Search for the cell housing the specified text and yield its [x, y] center coordinate. 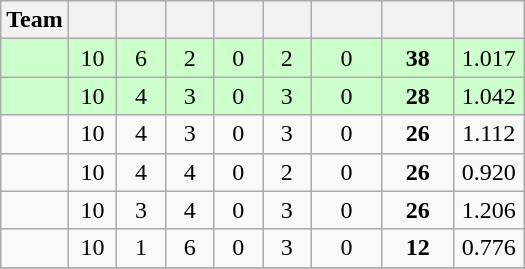
28 [418, 96]
1.042 [488, 96]
0.920 [488, 172]
12 [418, 248]
Team [35, 20]
1.017 [488, 58]
1.112 [488, 134]
38 [418, 58]
1 [142, 248]
1.206 [488, 210]
0.776 [488, 248]
